Find where the given text appears and provide that cell's center as [X, Y] coordinate. 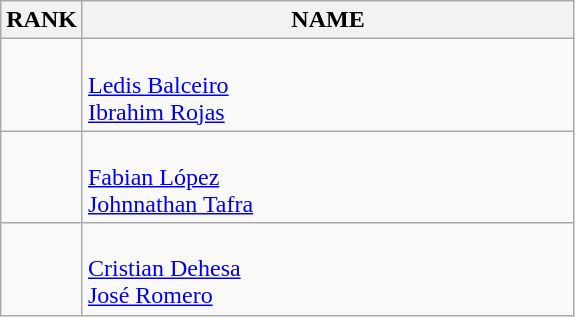
RANK [42, 20]
NAME [328, 20]
Cristian DehesaJosé Romero [328, 269]
Fabian LópezJohnnathan Tafra [328, 177]
Ledis BalceiroIbrahim Rojas [328, 85]
